From the cell containing the given text, extract its center point as (x, y) coordinate. 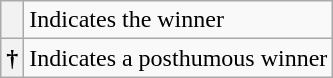
Indicates a posthumous winner (178, 58)
Indicates the winner (178, 20)
† (12, 58)
